Pinpoint the cell where the given text exists, returning its (X, Y) midpoint coordinate. 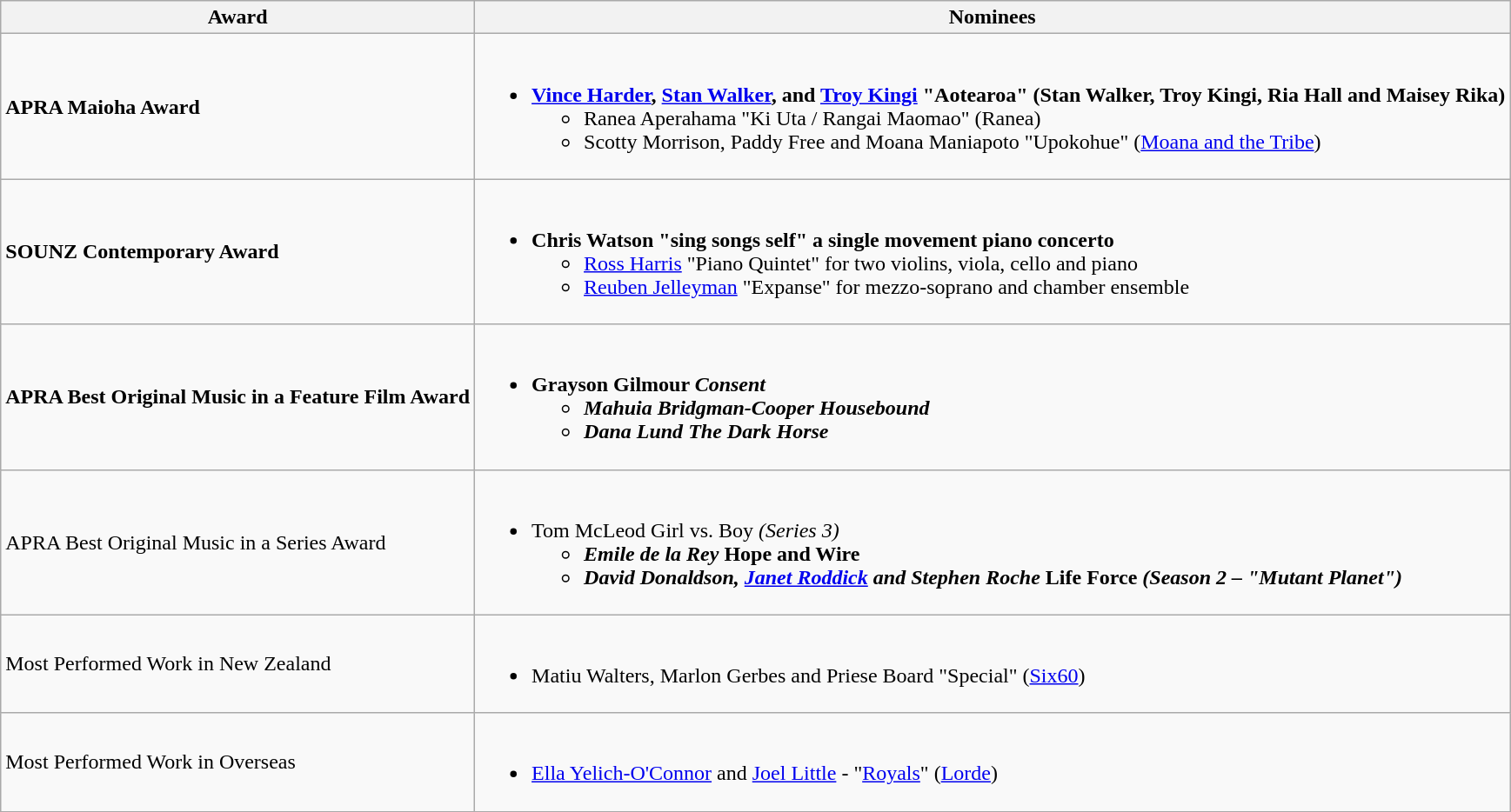
APRA Best Original Music in a Series Award (238, 542)
Most Performed Work in New Zealand (238, 664)
APRA Best Original Music in a Feature Film Award (238, 396)
Most Performed Work in Overseas (238, 762)
Award (238, 17)
Grayson Gilmour ConsentMahuia Bridgman-Cooper HouseboundDana Lund The Dark Horse (993, 396)
Ella Yelich-O'Connor and Joel Little - "Royals" (Lorde) (993, 762)
Matiu Walters, Marlon Gerbes and Priese Board "Special" (Six60) (993, 664)
APRA Maioha Award (238, 106)
Nominees (993, 17)
SOUNZ Contemporary Award (238, 252)
